Determine the [x, y] coordinate at the center of the cell enclosing the given text.  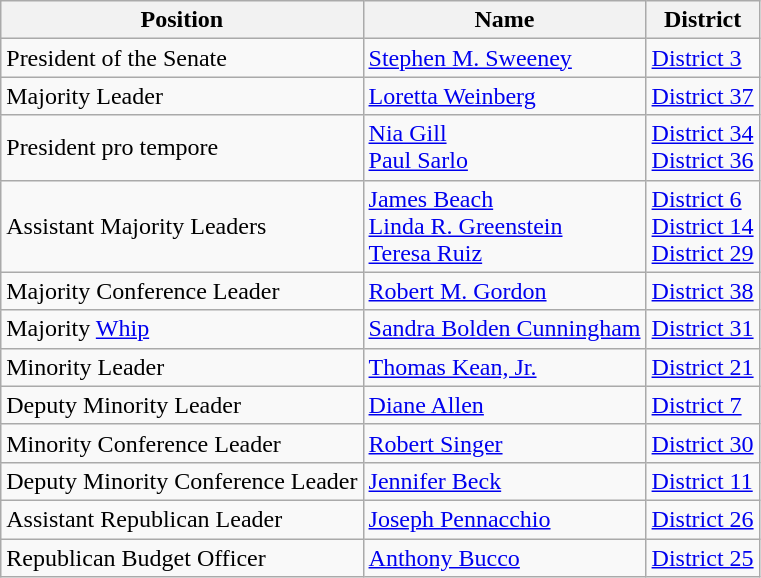
District 7 [702, 405]
Minority Leader [182, 367]
Diane Allen [504, 405]
Assistant Majority Leaders [182, 226]
Majority Leader [182, 96]
District [702, 20]
Robert Singer [504, 443]
Nia GillPaul Sarlo [504, 148]
President of the Senate [182, 58]
Minority Conference Leader [182, 443]
District 30 [702, 443]
District 25 [702, 557]
Anthony Bucco [504, 557]
District 38 [702, 291]
District 37 [702, 96]
Sandra Bolden Cunningham [504, 329]
Loretta Weinberg [504, 96]
District 34District 36 [702, 148]
District 6District 14District 29 [702, 226]
James BeachLinda R. GreensteinTeresa Ruiz [504, 226]
Deputy Minority Leader [182, 405]
Robert M. Gordon [504, 291]
Stephen M. Sweeney [504, 58]
District 26 [702, 519]
Majority Whip [182, 329]
District 3 [702, 58]
Joseph Pennacchio [504, 519]
District 11 [702, 481]
District 21 [702, 367]
Thomas Kean, Jr. [504, 367]
President pro tempore [182, 148]
District 31 [702, 329]
Position [182, 20]
Assistant Republican Leader [182, 519]
Majority Conference Leader [182, 291]
Republican Budget Officer [182, 557]
Name [504, 20]
Deputy Minority Conference Leader [182, 481]
Jennifer Beck [504, 481]
